Return the (x, y) coordinate for the center point of the cell that contains the specified text.  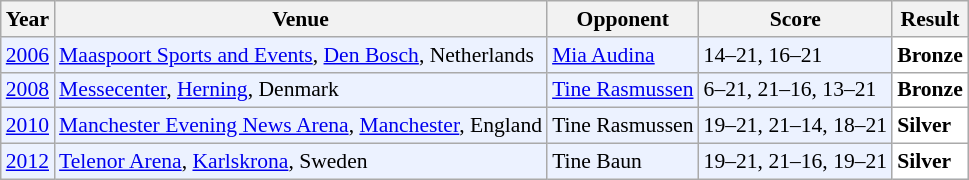
14–21, 16–21 (796, 55)
Messecenter, Herning, Denmark (300, 90)
Telenor Arena, Karlskrona, Sweden (300, 162)
2012 (28, 162)
Mia Audina (622, 55)
Year (28, 19)
19–21, 21–14, 18–21 (796, 126)
Score (796, 19)
Manchester Evening News Arena, Manchester, England (300, 126)
19–21, 21–16, 19–21 (796, 162)
2010 (28, 126)
Opponent (622, 19)
Tine Baun (622, 162)
Venue (300, 19)
6–21, 21–16, 13–21 (796, 90)
Result (930, 19)
2008 (28, 90)
2006 (28, 55)
Maaspoort Sports and Events, Den Bosch, Netherlands (300, 55)
